Capture the cell that displays the provided text and extract its (x, y) central coordinate. 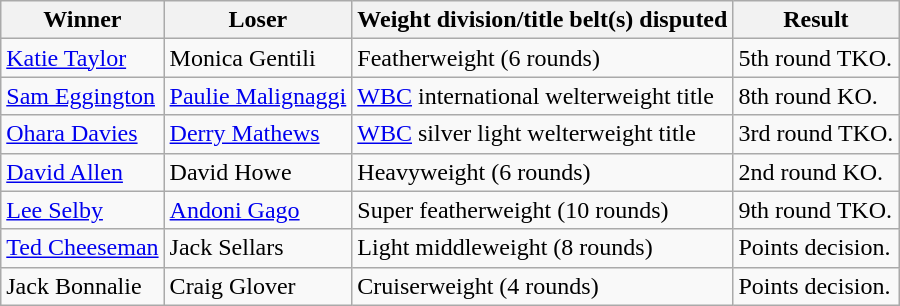
3rd round TKO. (816, 134)
Andoni Gago (258, 210)
David Howe (258, 172)
Ted Cheeseman (82, 248)
Derry Mathews (258, 134)
WBC silver light welterweight title (542, 134)
Featherweight (6 rounds) (542, 58)
Paulie Malignaggi (258, 96)
Katie Taylor (82, 58)
Cruiserweight (4 rounds) (542, 286)
Lee Selby (82, 210)
Craig Glover (258, 286)
5th round TKO. (816, 58)
WBC international welterweight title (542, 96)
Weight division/title belt(s) disputed (542, 20)
Sam Eggington (82, 96)
Winner (82, 20)
9th round TKO. (816, 210)
Jack Sellars (258, 248)
Result (816, 20)
8th round KO. (816, 96)
Jack Bonnalie (82, 286)
Monica Gentili (258, 58)
Light middleweight (8 rounds) (542, 248)
Heavyweight (6 rounds) (542, 172)
David Allen (82, 172)
2nd round KO. (816, 172)
Ohara Davies (82, 134)
Loser (258, 20)
Super featherweight (10 rounds) (542, 210)
